For the text-containing cell, return its midpoint in [X, Y] coordinate format. 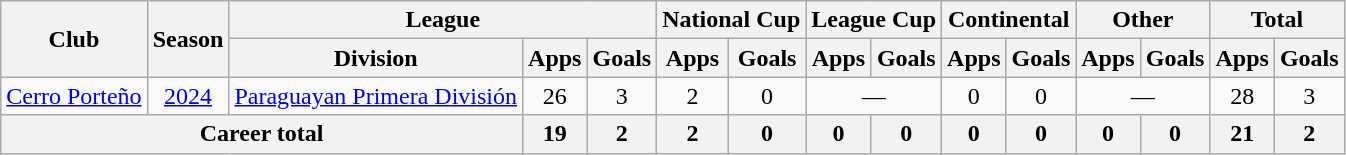
Cerro Porteño [74, 96]
26 [555, 96]
National Cup [732, 20]
21 [1242, 134]
Paraguayan Primera División [376, 96]
Club [74, 39]
Division [376, 58]
28 [1242, 96]
19 [555, 134]
Total [1277, 20]
Season [188, 39]
Other [1143, 20]
League [443, 20]
League Cup [874, 20]
Career total [262, 134]
2024 [188, 96]
Continental [1009, 20]
